Detect which cell encompasses the target text, then output its (X, Y) center coordinate. 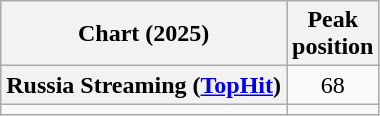
Chart (2025) (144, 34)
68 (333, 85)
Peakposition (333, 34)
Russia Streaming (TopHit) (144, 85)
